Capture the cell that displays the provided text and extract its [X, Y] central coordinate. 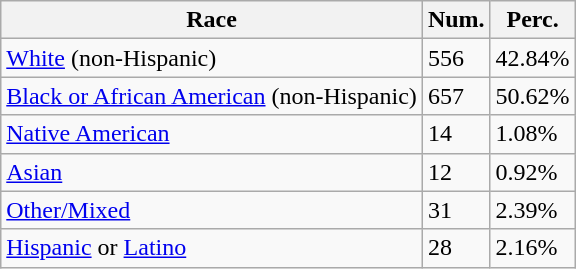
50.62% [532, 96]
Black or African American (non-Hispanic) [212, 96]
Asian [212, 172]
Num. [456, 20]
28 [456, 248]
White (non-Hispanic) [212, 58]
2.16% [532, 248]
Hispanic or Latino [212, 248]
31 [456, 210]
556 [456, 58]
1.08% [532, 134]
14 [456, 134]
12 [456, 172]
Native American [212, 134]
42.84% [532, 58]
2.39% [532, 210]
Other/Mixed [212, 210]
Perc. [532, 20]
Race [212, 20]
657 [456, 96]
0.92% [532, 172]
